Determine the [x, y] coordinate at the center of the cell enclosing the given text.  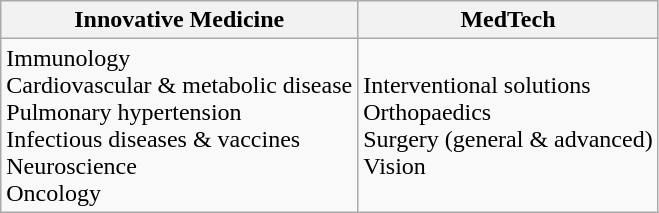
Interventional solutionsOrthopaedicsSurgery (general & advanced)Vision [508, 126]
ImmunologyCardiovascular & metabolic diseasePulmonary hypertensionInfectious diseases & vaccinesNeuroscienceOncology [180, 126]
MedTech [508, 20]
Innovative Medicine [180, 20]
